Find where the given text appears and provide that cell's center as [x, y] coordinate. 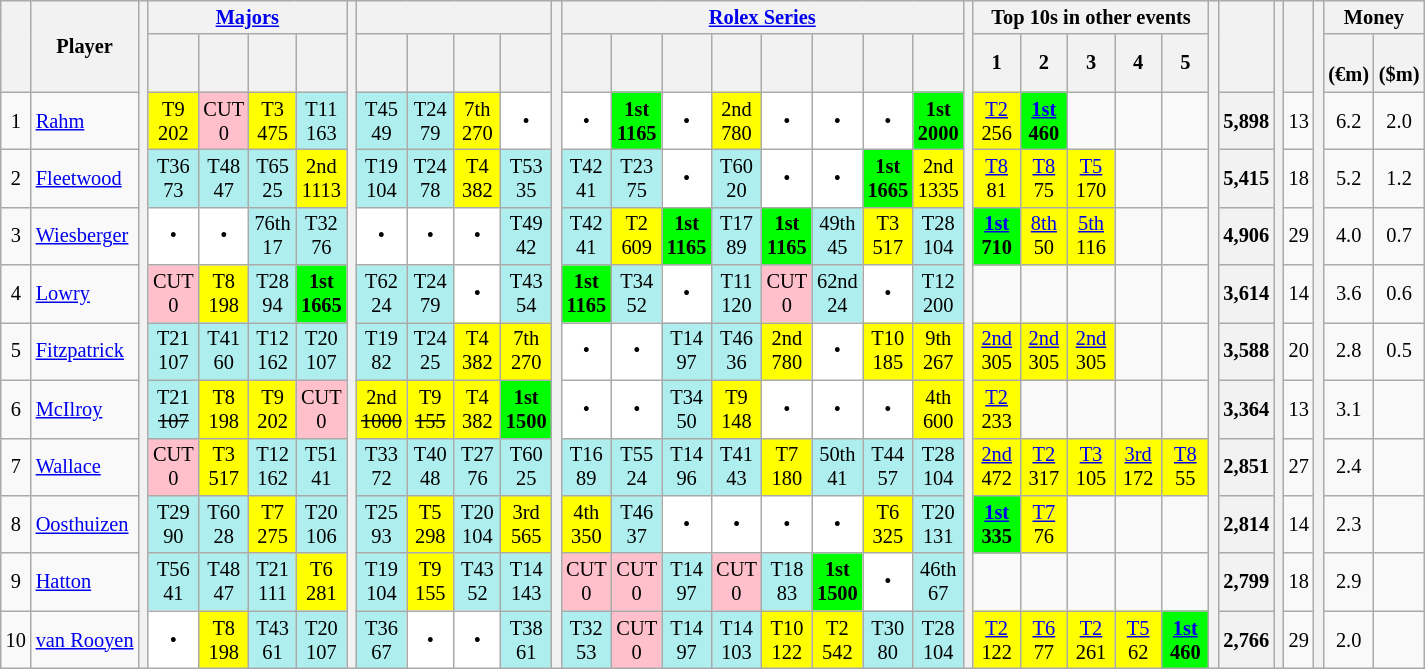
Player [85, 46]
T12200 [938, 294]
T10122 [787, 640]
T4354 [526, 294]
Majors [247, 17]
5.2 [1348, 178]
T2776 [478, 467]
7 [16, 467]
T3452 [637, 294]
T20131 [938, 524]
T20104 [478, 524]
T7275 [272, 524]
3,364 [1247, 409]
4th350 [586, 524]
T5641 [173, 582]
2,851 [1247, 467]
Money [1374, 17]
T4361 [272, 640]
6.2 [1348, 121]
T4549 [381, 121]
T3276 [321, 236]
Fitzpatrick [85, 351]
T4160 [224, 351]
2,814 [1247, 524]
4.0 [1348, 236]
T2425 [430, 351]
T3861 [526, 640]
Oosthuizen [85, 524]
T6224 [381, 294]
(€m) [1348, 63]
1st710 [996, 236]
3rd172 [1138, 467]
T6325 [888, 524]
T3667 [381, 640]
8th50 [1044, 236]
2.4 [1348, 467]
76th17 [272, 236]
46th67 [938, 582]
T4143 [736, 467]
Wiesberger [85, 236]
2nd472 [996, 467]
27 [1299, 467]
0.7 [1399, 236]
T881 [996, 178]
T2609 [637, 236]
62nd24 [837, 294]
Rahm [85, 121]
2nd1113 [321, 178]
T3450 [686, 409]
T4048 [430, 467]
T2233 [996, 409]
T9148 [736, 409]
McIlroy [85, 409]
10 [16, 640]
9th267 [938, 351]
T4942 [526, 236]
5,898 [1247, 121]
T5335 [526, 178]
1st2000 [938, 121]
3.6 [1348, 294]
T1982 [381, 351]
20 [1299, 351]
T4457 [888, 467]
T3253 [586, 640]
T5170 [1090, 178]
5,415 [1247, 178]
T2256 [996, 121]
2nd1335 [938, 178]
T7180 [787, 467]
T14103 [736, 640]
T6281 [321, 582]
0.5 [1399, 351]
Hatton [85, 582]
T2593 [381, 524]
T1496 [686, 467]
T2261 [1090, 640]
6 [16, 409]
Rolex Series [762, 17]
T2894 [272, 294]
T2990 [173, 524]
T3105 [1090, 467]
T6025 [526, 467]
T3080 [888, 640]
9 [16, 582]
T1883 [787, 582]
T1789 [736, 236]
5th116 [1090, 236]
T4637 [637, 524]
T562 [1138, 640]
3rd565 [526, 524]
T11163 [321, 121]
4,906 [1247, 236]
3,588 [1247, 351]
T5141 [321, 467]
50th41 [837, 467]
Top 10s in other events [1091, 17]
8 [16, 524]
1st335 [996, 524]
T2317 [1044, 467]
T2122 [996, 640]
T20106 [321, 524]
van Rooyen [85, 640]
4th600 [938, 409]
T6028 [224, 524]
T21111 [272, 582]
2.3 [1348, 524]
2,766 [1247, 640]
T677 [1044, 640]
T2478 [430, 178]
T14143 [526, 582]
Fleetwood [85, 178]
T875 [1044, 178]
($m) [1399, 63]
2nd1000 [381, 409]
Lowry [85, 294]
1.2 [1399, 178]
T6020 [736, 178]
2,799 [1247, 582]
3,614 [1247, 294]
2.9 [1348, 582]
T2542 [837, 640]
T6525 [272, 178]
T4352 [478, 582]
3.1 [1348, 409]
0.6 [1399, 294]
T5524 [637, 467]
Wallace [85, 467]
T2375 [637, 178]
49th45 [837, 236]
T5298 [430, 524]
T3475 [272, 121]
T776 [1044, 524]
T855 [1186, 467]
T1689 [586, 467]
2.8 [1348, 351]
T3372 [381, 467]
T3673 [173, 178]
T4636 [736, 351]
T10185 [888, 351]
T11120 [736, 294]
